Pinpoint the cell where the given text exists, returning its [x, y] midpoint coordinate. 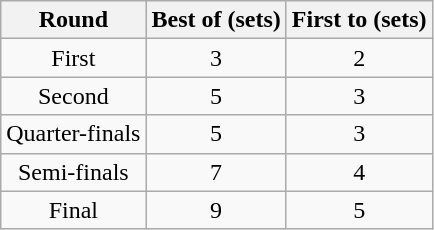
Semi-finals [74, 172]
7 [216, 172]
Final [74, 210]
First [74, 58]
9 [216, 210]
2 [359, 58]
Round [74, 20]
First to (sets) [359, 20]
Quarter-finals [74, 134]
Second [74, 96]
4 [359, 172]
Best of (sets) [216, 20]
